Provide the [X, Y] coordinate of the cell's center where the given text is located.  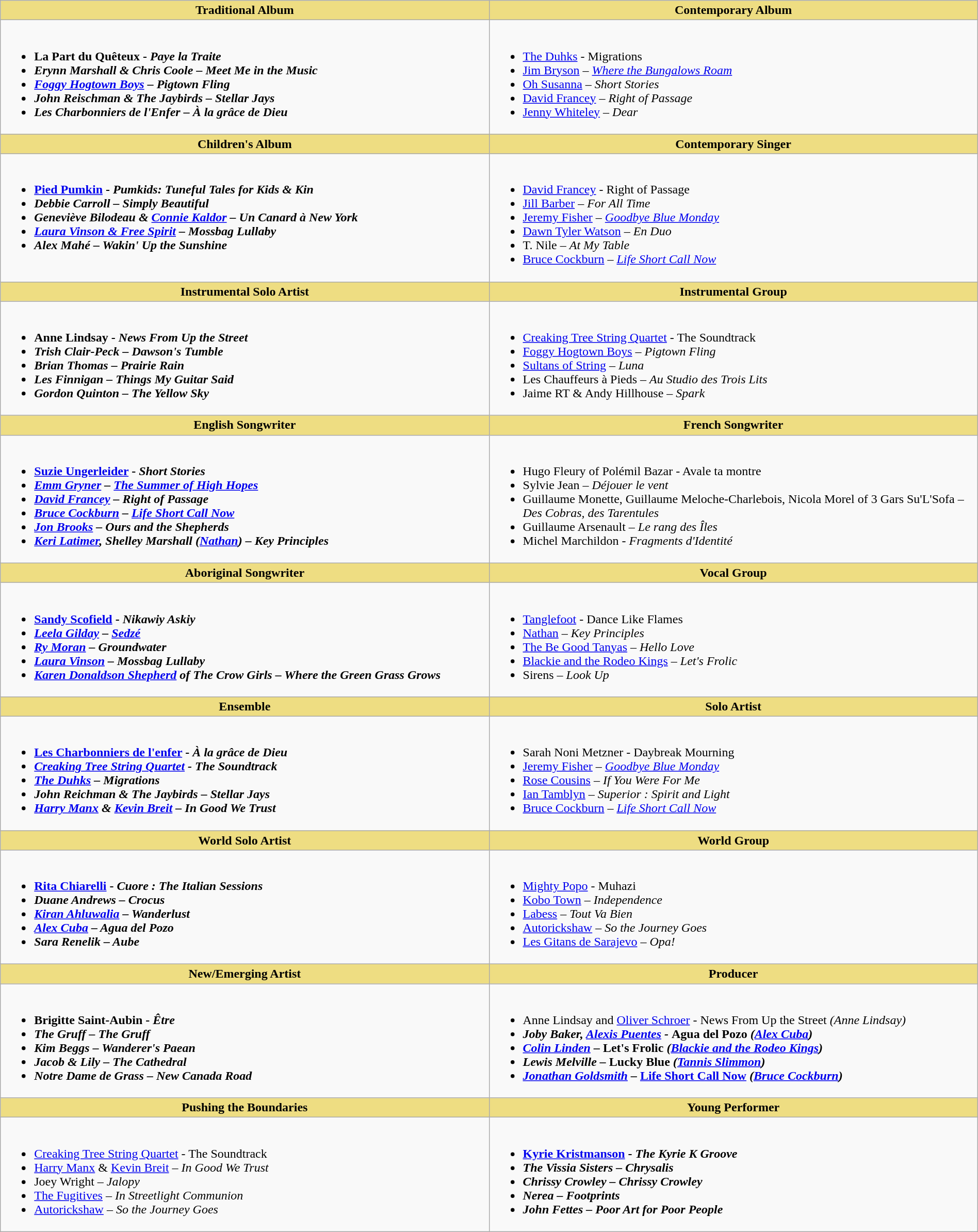
Pushing the Boundaries [244, 1108]
Young Performer [733, 1108]
The Duhks - MigrationsJim Bryson – Where the Bungalows RoamOh Susanna – Short StoriesDavid Francey – Right of PassageJenny Whiteley – Dear [733, 77]
Producer [733, 974]
Children's Album [244, 144]
Mighty Popo - MuhaziKobo Town – IndependenceLabess – Tout Va BienAutorickshaw – So the Journey GoesLes Gitans de Sarajevo – Opa! [733, 907]
Instrumental Solo Artist [244, 291]
Brigitte Saint-Aubin - ÊtreThe Gruff – The GruffKim Beggs – Wanderer's PaeanJacob & Lily – The CathedralNotre Dame de Grass – New Canada Road [244, 1041]
Rita Chiarelli - Cuore : The Italian SessionsDuane Andrews – CrocusKiran Ahluwalia – WanderlustAlex Cuba – Agua del PozoSara Renelik – Aube [244, 907]
French Songwriter [733, 425]
Solo Artist [733, 706]
Tanglefoot - Dance Like FlamesNathan – Key PrinciplesThe Be Good Tanyas – Hello LoveBlackie and the Rodeo Kings – Let's FrolicSirens – Look Up [733, 640]
English Songwriter [244, 425]
Vocal Group [733, 573]
Contemporary Album [733, 10]
World Group [733, 840]
Contemporary Singer [733, 144]
New/Emerging Artist [244, 974]
Ensemble [244, 706]
Instrumental Group [733, 291]
Aboriginal Songwriter [244, 573]
World Solo Artist [244, 840]
Traditional Album [244, 10]
